Extract the (X, Y) coordinate from the center of the cell holding the provided text.  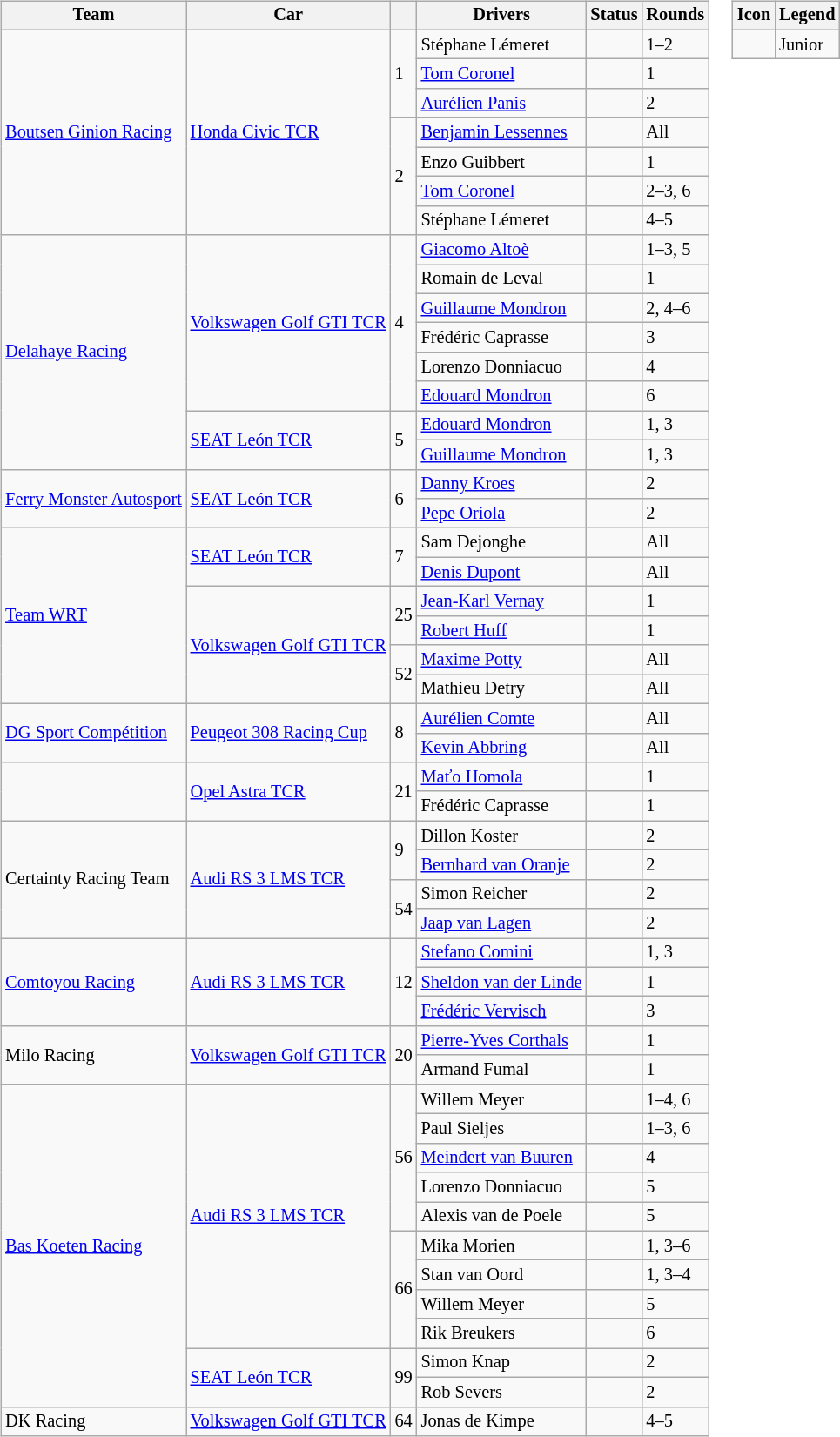
Simon Reicher (501, 894)
Maťo Homola (501, 777)
1–3, 6 (675, 1129)
Honda Civic TCR (289, 132)
DG Sport Compétition (93, 733)
Paul Sieljes (501, 1129)
Giacomo Altoè (501, 250)
7 (404, 557)
Benjamin Lessennes (501, 132)
Mathieu Detry (501, 689)
1, 3–4 (675, 1275)
Armand Fumal (501, 1070)
2, 4–6 (675, 308)
Delahaye Racing (93, 352)
56 (404, 1158)
54 (404, 909)
Bas Koeten Racing (93, 1246)
Rob Severs (501, 1392)
9 (404, 849)
Bernhard van Oranje (501, 865)
Dillon Koster (501, 836)
1, 3–6 (675, 1246)
Romain de Leval (501, 279)
12 (404, 982)
Legend (807, 16)
1–2 (675, 44)
Stefano Comini (501, 953)
Mika Morien (501, 1246)
Opel Astra TCR (289, 792)
Milo Racing (93, 1055)
Pierre-Yves Corthals (501, 1041)
Certainty Racing Team (93, 879)
21 (404, 792)
66 (404, 1290)
Sheldon van der Linde (501, 982)
8 (404, 733)
Peugeot 308 Racing Cup (289, 733)
Robert Huff (501, 630)
Junior (807, 44)
Enzo Guibbert (501, 162)
1–4, 6 (675, 1099)
Frédéric Vervisch (501, 1011)
Pepe Oriola (501, 514)
Team WRT (93, 615)
Car (289, 16)
Jonas de Kimpe (501, 1421)
Drivers (501, 16)
Denis Dupont (501, 572)
DK Racing (93, 1421)
Alexis van de Poele (501, 1217)
Boutsen Ginion Racing (93, 132)
Stan van Oord (501, 1275)
Aurélien Panis (501, 104)
99 (404, 1377)
52 (404, 674)
Aurélien Comte (501, 718)
64 (404, 1421)
Rounds (675, 16)
2–3, 6 (675, 191)
Simon Knap (501, 1363)
Sam Dejonghe (501, 542)
20 (404, 1055)
Icon (754, 16)
Meindert van Buuren (501, 1158)
Maxime Potty (501, 660)
Kevin Abbring (501, 748)
Status (614, 16)
Danny Kroes (501, 484)
Team (93, 16)
25 (404, 616)
1–3, 5 (675, 250)
Rik Breukers (501, 1333)
Comtoyou Racing (93, 982)
Jaap van Lagen (501, 923)
Ferry Monster Autosport (93, 498)
Jean-Karl Vernay (501, 601)
